Determine the (X, Y) coordinate at the center of the cell enclosing the given text.  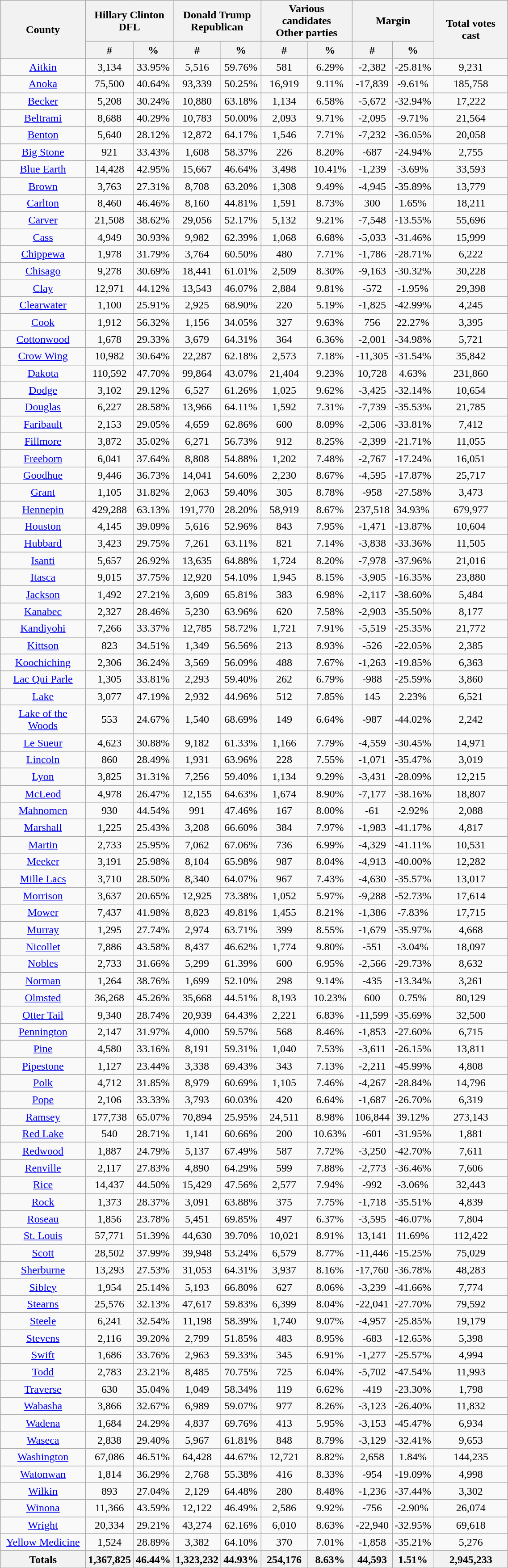
24,511 (284, 1117)
73.38% (241, 896)
1.51% (413, 1559)
Cottonwood (43, 339)
7.75% (330, 1202)
33.43% (154, 152)
8.90% (330, 793)
28.37% (154, 1202)
-9.61% (413, 84)
Swift (43, 1355)
47.19% (154, 696)
36.24% (154, 662)
3,872 (109, 441)
7.53% (330, 1049)
63.71% (241, 930)
31.97% (154, 1032)
Clearwater (43, 305)
7.94% (330, 1185)
-1,687 (373, 1100)
Rock (43, 1202)
736 (284, 845)
2,974 (197, 930)
-37.96% (413, 561)
Lake (43, 696)
11,366 (109, 1508)
-35.69% (413, 1015)
1,608 (197, 152)
3,395 (471, 322)
3,208 (197, 828)
7.48% (330, 458)
6.04% (330, 1372)
254,176 (284, 1559)
20,939 (197, 1015)
9.49% (330, 186)
64.17% (241, 135)
38.76% (154, 981)
1,225 (109, 828)
7.79% (330, 742)
7.91% (330, 628)
33.76% (154, 1355)
23.78% (154, 1219)
6,527 (197, 390)
3,763 (109, 186)
-9.71% (413, 118)
Various candidatesOther parties (306, 21)
-25.85% (413, 1321)
9.63% (330, 322)
20,058 (471, 135)
Pine (43, 1049)
27.04% (154, 1491)
-2,903 (373, 611)
13,017 (471, 879)
Watonwan (43, 1474)
-526 (373, 645)
-2,767 (373, 458)
967 (284, 879)
4,998 (471, 1474)
1,721 (284, 628)
30.24% (154, 101)
370 (284, 1542)
343 (284, 1066)
9,182 (197, 742)
7,412 (471, 424)
4,837 (197, 1423)
8,177 (471, 611)
1,945 (284, 577)
Goodhue (43, 475)
2,129 (197, 1491)
Grant (43, 492)
32,500 (471, 1015)
Koochiching (43, 662)
3,091 (197, 1202)
483 (284, 1338)
Olmsted (43, 998)
-4,595 (373, 475)
-3.06% (413, 1185)
4,623 (109, 742)
-41.17% (413, 828)
8,688 (109, 118)
Chippewa (43, 254)
39.12% (413, 1117)
5,484 (471, 594)
-41.11% (413, 845)
-2.92% (413, 811)
10,021 (284, 1236)
69.43% (241, 1066)
8.48% (330, 1491)
2,230 (284, 475)
-572 (373, 288)
5,451 (197, 1219)
10,880 (197, 101)
Lac Qui Parle (43, 679)
-44.02% (413, 720)
18,097 (471, 947)
64.11% (241, 407)
44.67% (241, 1457)
12,925 (197, 896)
1,724 (284, 561)
44.12% (154, 288)
30,228 (471, 271)
49.81% (241, 913)
-32.94% (413, 101)
8.30% (330, 271)
10,654 (471, 390)
-958 (373, 492)
Benton (43, 135)
4,659 (197, 424)
70.75% (241, 1372)
50.00% (241, 118)
4,245 (471, 305)
2,116 (109, 1338)
553 (109, 720)
6.95% (330, 964)
-27.60% (413, 1032)
3,609 (197, 594)
6.99% (330, 845)
-687 (373, 152)
44,630 (197, 1236)
-29.73% (413, 964)
Becker (43, 101)
36.29% (154, 1474)
13,543 (197, 288)
9.21% (330, 220)
59.33% (241, 1355)
Marshall (43, 828)
-28.71% (413, 254)
2,093 (284, 118)
6,579 (284, 1253)
13,293 (109, 1270)
8,193 (284, 998)
35.04% (154, 1389)
-31.46% (413, 237)
12,971 (109, 288)
3,338 (197, 1066)
Clay (43, 288)
21,404 (284, 373)
-1,071 (373, 759)
3,302 (471, 1491)
33.81% (154, 679)
25,717 (471, 475)
5,640 (109, 135)
2,586 (284, 1508)
1,295 (109, 930)
13,966 (197, 407)
9.62% (330, 390)
-3,431 (373, 776)
-2,773 (373, 1168)
56.09% (241, 662)
1,592 (284, 407)
1,373 (109, 1202)
67,086 (109, 1457)
-35.50% (413, 611)
65.98% (241, 862)
200 (284, 1134)
991 (197, 811)
62.39% (241, 237)
52.10% (241, 981)
8.25% (330, 441)
627 (284, 1287)
5,137 (197, 1151)
2,117 (109, 1168)
25,576 (109, 1304)
1,678 (109, 339)
384 (284, 828)
37.99% (154, 1253)
-9,288 (373, 896)
Wadena (43, 1423)
44.93% (241, 1559)
60.69% (241, 1083)
-61 (373, 811)
27.21% (154, 594)
27.31% (154, 186)
-9,163 (373, 271)
7.58% (330, 611)
Pope (43, 1100)
13,635 (197, 561)
-13.34% (413, 981)
-3,250 (373, 1151)
Totals (43, 1559)
2,658 (373, 1457)
Mille Lacs (43, 879)
4.63% (413, 373)
19,179 (471, 1321)
24.67% (154, 720)
21,508 (109, 220)
6,227 (109, 407)
22,287 (197, 356)
10.23% (330, 998)
7.72% (330, 1151)
167 (284, 811)
220 (284, 305)
9.80% (330, 947)
39.20% (154, 1338)
Margin (393, 21)
61.26% (241, 390)
-4,630 (373, 879)
Jackson (43, 594)
3,019 (471, 759)
-3,905 (373, 577)
43.58% (154, 947)
Winona (43, 1508)
1,127 (109, 1066)
Traverse (43, 1389)
30.69% (154, 271)
843 (284, 527)
-24.94% (413, 152)
-22.05% (413, 645)
-17,839 (373, 84)
10.41% (330, 169)
23.44% (154, 1066)
46.07% (241, 288)
9.23% (330, 373)
2,293 (197, 679)
Murray (43, 930)
53.24% (241, 1253)
-32.95% (413, 1525)
44.54% (154, 811)
9.07% (330, 1321)
2,577 (284, 1185)
44,593 (373, 1559)
1,349 (197, 645)
-13.55% (413, 220)
7.18% (330, 356)
20.65% (154, 896)
Houston (43, 527)
Renville (43, 1168)
14,041 (197, 475)
4,808 (471, 1066)
2,783 (109, 1372)
-3,239 (373, 1287)
63.88% (241, 1202)
8,979 (197, 1083)
9.81% (330, 288)
64.29% (241, 1168)
Pennington (43, 1032)
5,230 (197, 611)
18,807 (471, 793)
56.73% (241, 441)
-27.70% (413, 1304)
6,222 (471, 254)
2,573 (284, 356)
2,799 (197, 1338)
44.51% (241, 998)
6.29% (330, 67)
17,222 (471, 101)
7,774 (471, 1287)
-4,945 (373, 186)
McLeod (43, 793)
1,305 (109, 679)
1,323,232 (197, 1559)
27.53% (154, 1270)
7.13% (330, 1066)
7,804 (471, 1219)
9,231 (471, 67)
75,029 (471, 1253)
25.14% (154, 1287)
29.12% (154, 390)
2,153 (109, 424)
59.31% (241, 1049)
Beltrami (43, 118)
4,000 (197, 1032)
-419 (373, 1389)
20,334 (109, 1525)
15,429 (197, 1185)
21,016 (471, 561)
3,860 (471, 679)
413 (284, 1423)
-7,177 (373, 793)
1,740 (284, 1321)
1,524 (109, 1542)
15,999 (471, 237)
-17.24% (413, 458)
1,068 (284, 237)
300 (373, 203)
Stearns (43, 1304)
1,049 (197, 1389)
1,814 (109, 1474)
32.13% (154, 1304)
9,340 (109, 1015)
3,423 (109, 544)
-25.59% (413, 679)
2,147 (109, 1032)
Hennepin (43, 509)
21,785 (471, 407)
-30.32% (413, 271)
2,963 (197, 1355)
-601 (373, 1134)
2,884 (284, 288)
6,715 (471, 1032)
480 (284, 254)
383 (284, 594)
191,770 (197, 509)
-1,386 (373, 913)
County (43, 30)
1,052 (284, 896)
7.55% (330, 759)
8,191 (197, 1049)
24.29% (154, 1423)
66.60% (241, 828)
3,569 (197, 662)
420 (284, 1100)
63.13% (154, 509)
26,074 (471, 1508)
1,166 (284, 742)
1,674 (284, 793)
12,872 (197, 135)
29.05% (154, 424)
-1.95% (413, 288)
55,696 (471, 220)
59.83% (241, 1304)
-11,599 (373, 1015)
16,051 (471, 458)
St. Louis (43, 1236)
6,934 (471, 1423)
Meeker (43, 862)
27.74% (154, 930)
-992 (373, 1185)
9,653 (471, 1440)
5,721 (471, 339)
Mahnomen (43, 811)
725 (284, 1372)
7.43% (330, 879)
2,242 (471, 720)
Big Stone (43, 152)
3,382 (197, 1542)
7,886 (109, 947)
2,385 (471, 645)
-1,277 (373, 1355)
6.58% (330, 101)
-35.51% (413, 1202)
6,989 (197, 1406)
2,063 (197, 492)
-2,399 (373, 441)
2,306 (109, 662)
12,215 (471, 776)
68.69% (241, 720)
Anoka (43, 84)
44.81% (241, 203)
67.06% (241, 845)
14,428 (109, 169)
Kandiyohi (43, 628)
8,160 (197, 203)
33.37% (154, 628)
Lake of the Woods (43, 720)
2,088 (471, 811)
-3,425 (373, 390)
64.88% (241, 561)
1,100 (109, 305)
-7,739 (373, 407)
213 (284, 645)
26.47% (154, 793)
Washington (43, 1457)
31,053 (197, 1270)
Carver (43, 220)
987 (284, 862)
912 (284, 441)
13,779 (471, 186)
47.56% (241, 1185)
2,221 (284, 1015)
28.74% (154, 1015)
6.37% (330, 1219)
43.59% (154, 1508)
7.88% (330, 1168)
-35.57% (413, 879)
64.07% (241, 879)
7,256 (197, 776)
56.32% (154, 322)
Freeborn (43, 458)
-28.84% (413, 1083)
9,446 (109, 475)
56.56% (241, 645)
112,422 (471, 1236)
Otter Tail (43, 1015)
-28.09% (413, 776)
58,919 (284, 509)
3,134 (109, 67)
6,041 (109, 458)
1,881 (471, 1134)
6,010 (284, 1525)
41.98% (154, 913)
10,728 (373, 373)
13,141 (373, 1236)
Brown (43, 186)
79,592 (471, 1304)
1,156 (197, 322)
977 (284, 1406)
599 (284, 1168)
8.21% (330, 913)
Blue Earth (43, 169)
5,398 (471, 1338)
7.14% (330, 544)
8,808 (197, 458)
-45.47% (413, 1423)
63.11% (241, 544)
-1,853 (373, 1032)
-30.45% (413, 742)
-22,940 (373, 1525)
58.39% (241, 1321)
-1,471 (373, 527)
-2,506 (373, 424)
8,104 (197, 862)
9.29% (330, 776)
-36.46% (413, 1168)
-683 (373, 1338)
-46.07% (413, 1219)
7,266 (109, 628)
28.50% (154, 879)
63.18% (241, 101)
5.97% (330, 896)
54.88% (241, 458)
23,880 (471, 577)
29.40% (154, 1440)
11.69% (413, 1236)
8,340 (197, 879)
69,618 (471, 1525)
-7,978 (373, 561)
-31.95% (413, 1134)
28.71% (154, 1134)
110,592 (109, 373)
-16.35% (413, 577)
Douglas (43, 407)
32,443 (471, 1185)
29.75% (154, 544)
4,580 (109, 1049)
-40.00% (413, 862)
1,025 (284, 390)
37.64% (154, 458)
8.15% (330, 577)
5,132 (284, 220)
-1,825 (373, 305)
61.33% (241, 742)
679,977 (471, 509)
3,793 (197, 1100)
6,399 (284, 1304)
6.36% (330, 339)
29.21% (154, 1525)
-2,095 (373, 118)
-3.04% (413, 947)
11,993 (471, 1372)
568 (284, 1032)
3,710 (109, 879)
6.83% (330, 1015)
28.46% (154, 611)
-2,566 (373, 964)
-33.36% (413, 544)
14,437 (109, 1185)
Faribault (43, 424)
1,954 (109, 1287)
6,319 (471, 1100)
Red Lake (43, 1134)
Wright (43, 1525)
80,129 (471, 998)
-2,382 (373, 67)
-21.71% (413, 441)
26.92% (154, 561)
8.91% (330, 1236)
1,931 (197, 759)
58.37% (241, 152)
-1,263 (373, 662)
-35.97% (413, 930)
4,890 (197, 1168)
31.79% (154, 254)
8.00% (330, 811)
375 (284, 1202)
-45.99% (413, 1066)
-3,129 (373, 1440)
28.20% (241, 509)
12,122 (197, 1508)
-1,786 (373, 254)
Mower (43, 913)
35.02% (154, 441)
-25.35% (413, 628)
Lincoln (43, 759)
2,932 (197, 696)
-19.09% (413, 1474)
10,604 (471, 527)
1.65% (413, 203)
9,278 (109, 271)
5.19% (330, 305)
226 (284, 152)
8,460 (109, 203)
12,721 (284, 1457)
5,516 (197, 67)
-7,232 (373, 135)
45.26% (154, 998)
62.16% (241, 1525)
237,518 (373, 509)
46.62% (241, 947)
-988 (373, 679)
68.90% (241, 305)
-2,211 (373, 1066)
8.93% (330, 645)
30.93% (154, 237)
44.50% (154, 1185)
231,860 (471, 373)
-5,702 (373, 1372)
8,632 (471, 964)
Isanti (43, 561)
-36.78% (413, 1270)
30.64% (154, 356)
823 (109, 645)
7.01% (330, 1542)
60.66% (241, 1134)
Dakota (43, 373)
-41.66% (413, 1287)
273,143 (471, 1117)
46.49% (241, 1508)
1,367,825 (109, 1559)
Hillary ClintonDFL (129, 21)
70,894 (197, 1117)
99,864 (197, 373)
8.98% (330, 1117)
-3,838 (373, 544)
6,271 (197, 441)
8.95% (330, 1338)
34.05% (241, 322)
512 (284, 696)
893 (109, 1491)
1,264 (109, 981)
-5,033 (373, 237)
1,141 (197, 1134)
12,282 (471, 862)
-4,329 (373, 845)
177,738 (109, 1117)
Wilkin (43, 1491)
-1,679 (373, 930)
-32.41% (413, 1440)
32.67% (154, 1406)
-2.90% (413, 1508)
Nicollet (43, 947)
5,616 (197, 527)
44.96% (241, 696)
47.70% (154, 373)
-35.53% (413, 407)
8,708 (197, 186)
-17,760 (373, 1270)
497 (284, 1219)
64.43% (241, 1015)
8.09% (330, 424)
Crow Wing (43, 356)
298 (284, 981)
-5,672 (373, 101)
Steele (43, 1321)
0.75% (413, 998)
1.84% (413, 1457)
327 (284, 322)
429,288 (109, 509)
1,546 (284, 135)
46.51% (154, 1457)
1,040 (284, 1049)
8.78% (330, 492)
33,593 (471, 169)
Le Sueur (43, 742)
Morrison (43, 896)
Hubbard (43, 544)
59.57% (241, 1032)
3,937 (284, 1270)
-42.99% (413, 305)
4,994 (471, 1355)
11,505 (471, 544)
5,276 (471, 1542)
-27.58% (413, 492)
-12.65% (413, 1338)
28.49% (154, 759)
8.73% (330, 203)
5.95% (330, 1423)
8.77% (330, 1253)
69.85% (241, 1219)
1,978 (109, 254)
1,887 (109, 1151)
1,856 (109, 1219)
848 (284, 1440)
3,077 (109, 696)
28.58% (154, 407)
-7.83% (413, 913)
25.98% (154, 862)
33.16% (154, 1049)
8,485 (197, 1372)
8.79% (330, 1440)
2,838 (109, 1440)
Waseca (43, 1440)
9,015 (109, 577)
59.76% (241, 67)
-32.14% (413, 390)
756 (373, 322)
145 (373, 696)
262 (284, 679)
-26.15% (413, 1049)
Stevens (43, 1338)
18,211 (471, 203)
-3.69% (413, 169)
3,679 (197, 339)
7,062 (197, 845)
65.07% (154, 1117)
3,764 (197, 254)
6,363 (471, 662)
Redwood (43, 1151)
416 (284, 1474)
17,614 (471, 896)
Cass (43, 237)
36,268 (109, 998)
-11,446 (373, 1253)
14,796 (471, 1083)
-5,519 (373, 628)
25.91% (154, 305)
21,772 (471, 628)
364 (284, 339)
65.81% (241, 594)
32.54% (154, 1321)
34.93% (413, 509)
3,102 (109, 390)
9,982 (197, 237)
228 (284, 759)
1,686 (109, 1355)
-36.05% (413, 135)
3,637 (109, 896)
1,202 (284, 458)
12,785 (197, 628)
28.89% (154, 1542)
1,912 (109, 322)
119 (284, 1389)
47.46% (241, 811)
Carlton (43, 203)
6.62% (330, 1389)
37.75% (154, 577)
821 (284, 544)
39,948 (197, 1253)
33.95% (154, 67)
581 (284, 67)
42.95% (154, 169)
-13.87% (413, 527)
Yellow Medicine (43, 1542)
Kanabec (43, 611)
8.55% (330, 930)
5,193 (197, 1287)
66.80% (241, 1287)
25.43% (154, 828)
29.33% (154, 339)
36.73% (154, 475)
8.82% (330, 1457)
-52.73% (413, 896)
-17.87% (413, 475)
55.38% (241, 1474)
-7,548 (373, 220)
-26.40% (413, 1406)
7,606 (471, 1168)
-26.70% (413, 1100)
93,339 (197, 84)
-31.54% (413, 356)
2.23% (413, 696)
540 (109, 1134)
587 (284, 1151)
-4,913 (373, 862)
-22,041 (373, 1304)
-3,123 (373, 1406)
144,235 (471, 1457)
3,191 (109, 862)
-38.60% (413, 594)
58.34% (241, 1389)
5,967 (197, 1440)
4,839 (471, 1202)
Sherburne (43, 1270)
-3,611 (373, 1049)
9.71% (330, 118)
9.11% (330, 84)
61.39% (241, 964)
-25.57% (413, 1355)
Cook (43, 322)
7.85% (330, 696)
-4,559 (373, 742)
-1,239 (373, 169)
52.17% (241, 220)
-37.44% (413, 1491)
280 (284, 1491)
305 (284, 492)
8.26% (330, 1406)
4,817 (471, 828)
7.97% (330, 828)
-2,001 (373, 339)
39.09% (154, 527)
345 (284, 1355)
921 (109, 152)
40.29% (154, 118)
Lyon (43, 776)
64,428 (197, 1457)
23.21% (154, 1372)
11,198 (197, 1321)
1,308 (284, 186)
40.64% (154, 84)
14,971 (471, 742)
-47.54% (413, 1372)
28,502 (109, 1253)
-3,595 (373, 1219)
64.48% (241, 1491)
10,783 (197, 118)
61.01% (241, 271)
2,755 (471, 152)
Itasca (43, 577)
5,299 (197, 964)
1,455 (284, 913)
7,611 (471, 1151)
Aitkin (43, 67)
-42.70% (413, 1151)
8.06% (330, 1287)
-23.30% (413, 1389)
930 (109, 811)
1,798 (471, 1389)
2,106 (109, 1100)
59.07% (241, 1406)
Total votes cast (471, 30)
5,208 (109, 101)
-33.81% (413, 424)
9.14% (330, 981)
28.12% (154, 135)
Nobles (43, 964)
7.46% (330, 1083)
860 (109, 759)
Chisago (43, 271)
Kittson (43, 645)
29,056 (197, 220)
-35.21% (413, 1542)
11,832 (471, 1406)
6.91% (330, 1355)
Fillmore (43, 441)
-25.81% (413, 67)
29,398 (471, 288)
15,667 (197, 169)
-4,267 (373, 1083)
9.92% (330, 1508)
8.16% (330, 1270)
Dodge (43, 390)
6,521 (471, 696)
7.95% (330, 527)
1,540 (197, 720)
-35.89% (413, 186)
10,982 (109, 356)
Scott (43, 1253)
52.96% (241, 527)
30.88% (154, 742)
12,155 (197, 793)
6.79% (330, 679)
-11,305 (373, 356)
75,500 (109, 84)
35,842 (471, 356)
-3,153 (373, 1423)
4,978 (109, 793)
39.70% (241, 1236)
34.51% (154, 645)
57,771 (109, 1236)
43.07% (241, 373)
63.20% (241, 186)
7.67% (330, 662)
17,715 (471, 913)
54.10% (241, 577)
3,498 (284, 169)
62.18% (241, 356)
149 (284, 720)
35,668 (197, 998)
7,261 (197, 544)
51.85% (241, 1338)
31.31% (154, 776)
2,509 (284, 271)
60.03% (241, 1100)
12,920 (197, 577)
-954 (373, 1474)
2,768 (197, 1474)
Sibley (43, 1287)
46.64% (241, 169)
Norman (43, 981)
185,758 (471, 84)
2,945,233 (471, 1559)
1,492 (109, 594)
Todd (43, 1372)
1,684 (109, 1423)
4,712 (109, 1083)
46.44% (154, 1559)
18,441 (197, 271)
3,866 (109, 1406)
8,437 (197, 947)
7,437 (109, 913)
51.39% (154, 1236)
24.79% (154, 1151)
-435 (373, 981)
Ramsey (43, 1117)
630 (109, 1389)
399 (284, 930)
3,825 (109, 776)
-4,957 (373, 1321)
3,261 (471, 981)
488 (284, 662)
-551 (373, 947)
Polk (43, 1083)
Pipestone (43, 1066)
4,949 (109, 237)
64.63% (241, 793)
31.66% (154, 964)
22.27% (413, 322)
Rice (43, 1185)
Donald TrumpRepublican (217, 21)
21,564 (471, 118)
-756 (373, 1508)
61.81% (241, 1440)
-34.98% (413, 339)
4,145 (109, 527)
Martin (43, 845)
62.86% (241, 424)
3,473 (471, 492)
8.33% (330, 1474)
-987 (373, 720)
60.50% (241, 254)
-1,983 (373, 828)
10.63% (330, 1134)
69.76% (241, 1423)
58.72% (241, 628)
1,699 (197, 981)
48,283 (471, 1270)
47,617 (197, 1304)
38.62% (154, 220)
106,844 (373, 1117)
1,774 (284, 947)
13,811 (471, 1049)
67.49% (241, 1151)
-2,117 (373, 594)
-1,858 (373, 1542)
31.82% (154, 492)
7.31% (330, 407)
8,823 (197, 913)
4,668 (471, 930)
10,531 (471, 845)
33.33% (154, 1100)
-38.16% (413, 793)
6,241 (109, 1321)
-15.25% (413, 1253)
Roseau (43, 1219)
64.10% (241, 1542)
6.98% (330, 594)
-19.85% (413, 662)
6.68% (330, 237)
-1,236 (373, 1491)
-1,718 (373, 1202)
2,925 (197, 305)
43,274 (197, 1525)
16,919 (284, 84)
50.25% (241, 84)
-35.47% (413, 759)
8.46% (330, 1032)
54.60% (241, 475)
31.85% (154, 1083)
1,591 (284, 203)
46.46% (154, 203)
11,055 (471, 441)
Wabasha (43, 1406)
620 (284, 611)
27.83% (154, 1168)
5,657 (109, 561)
2,327 (109, 611)
